Search for the cell housing the specified text and yield its [X, Y] center coordinate. 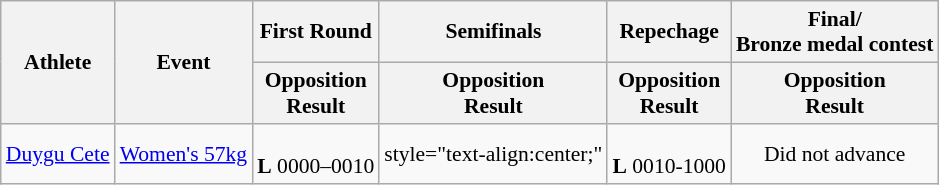
L 0010-1000 [668, 154]
L 0000–0010 [316, 154]
Semifinals [493, 32]
Women's 57kg [184, 154]
First Round [316, 32]
Athlete [58, 62]
Final/Bronze medal contest [835, 32]
Repechage [668, 32]
Did not advance [835, 154]
style="text-align:center;" [493, 154]
Duygu Cete [58, 154]
Event [184, 62]
